Detect which cell encompasses the target text, then output its (x, y) center coordinate. 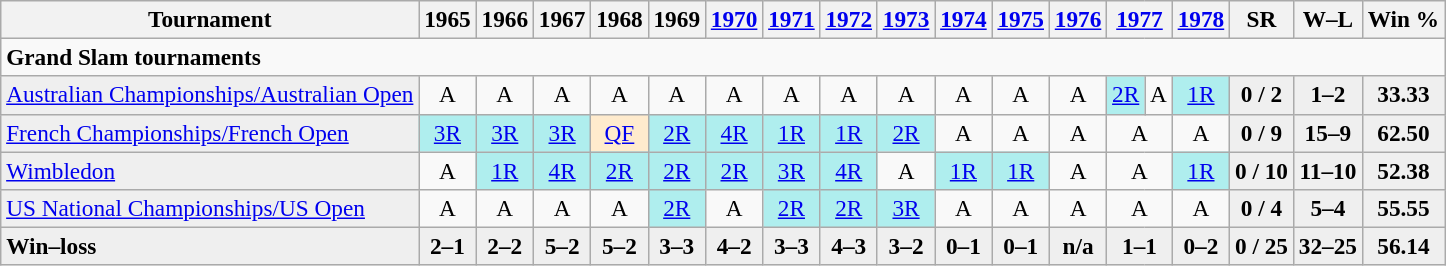
0 / 25 (1262, 246)
32–25 (1328, 246)
Win % (1403, 19)
2–1 (448, 246)
11–10 (1328, 170)
1972 (848, 19)
15–9 (1328, 133)
SR (1262, 19)
1967 (562, 19)
0–2 (1200, 246)
2–2 (504, 246)
0 / 2 (1262, 95)
1971 (792, 19)
1970 (734, 19)
US National Championships/US Open (210, 208)
Wimbledon (210, 170)
1969 (676, 19)
Tournament (210, 19)
1977 (1140, 19)
33.33 (1403, 95)
52.38 (1403, 170)
Australian Championships/Australian Open (210, 95)
55.55 (1403, 208)
1974 (964, 19)
0 / 4 (1262, 208)
1–2 (1328, 95)
QF (620, 133)
1966 (504, 19)
4–2 (734, 246)
n/a (1078, 246)
1–1 (1140, 246)
0 / 9 (1262, 133)
Win–loss (210, 246)
1978 (1200, 19)
Grand Slam tournaments (723, 57)
62.50 (1403, 133)
W–L (1328, 19)
1973 (906, 19)
1968 (620, 19)
1976 (1078, 19)
3–2 (906, 246)
French Championships/French Open (210, 133)
4–3 (848, 246)
56.14 (1403, 246)
0 / 10 (1262, 170)
1965 (448, 19)
5–4 (1328, 208)
1975 (1020, 19)
